For the text-containing cell, return its midpoint in [x, y] coordinate format. 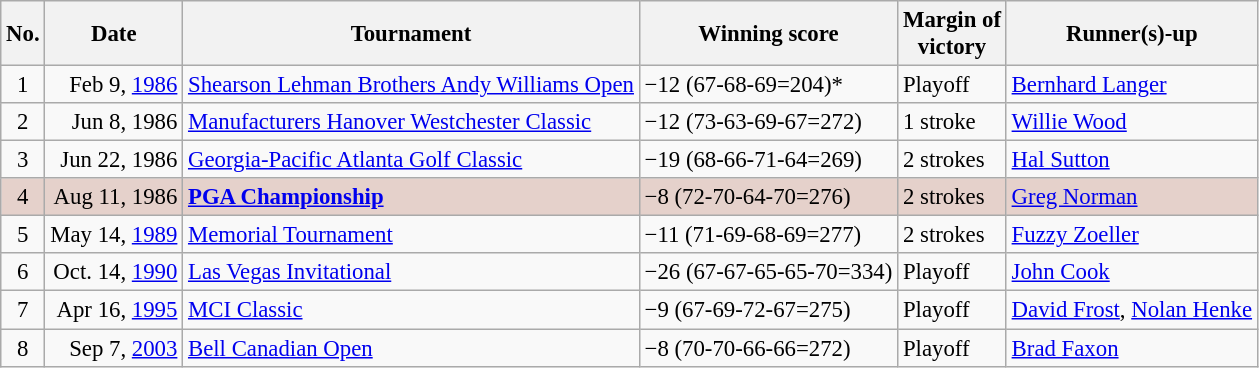
Bernhard Langer [1132, 85]
5 [23, 235]
Memorial Tournament [412, 235]
Apr 16, 1995 [114, 310]
Feb 9, 1986 [114, 85]
Oct. 14, 1990 [114, 273]
No. [23, 34]
−12 (73-63-69-67=272) [768, 122]
1 [23, 85]
−8 (72-70-64-70=276) [768, 197]
7 [23, 310]
3 [23, 160]
Jun 8, 1986 [114, 122]
May 14, 1989 [114, 235]
Margin ofvictory [952, 34]
Manufacturers Hanover Westchester Classic [412, 122]
Runner(s)-up [1132, 34]
Tournament [412, 34]
−11 (71-69-68-69=277) [768, 235]
2 [23, 122]
−26 (67-67-65-65-70=334) [768, 273]
Willie Wood [1132, 122]
Date [114, 34]
PGA Championship [412, 197]
Hal Sutton [1132, 160]
Sep 7, 2003 [114, 348]
1 stroke [952, 122]
Aug 11, 1986 [114, 197]
4 [23, 197]
Bell Canadian Open [412, 348]
Winning score [768, 34]
−9 (67-69-72-67=275) [768, 310]
David Frost, Nolan Henke [1132, 310]
Fuzzy Zoeller [1132, 235]
−8 (70-70-66-66=272) [768, 348]
Georgia-Pacific Atlanta Golf Classic [412, 160]
Las Vegas Invitational [412, 273]
Shearson Lehman Brothers Andy Williams Open [412, 85]
−12 (67-68-69=204)* [768, 85]
Brad Faxon [1132, 348]
MCI Classic [412, 310]
Jun 22, 1986 [114, 160]
6 [23, 273]
8 [23, 348]
Greg Norman [1132, 197]
John Cook [1132, 273]
−19 (68-66-71-64=269) [768, 160]
